Find where the given text appears and provide that cell's center as (X, Y) coordinate. 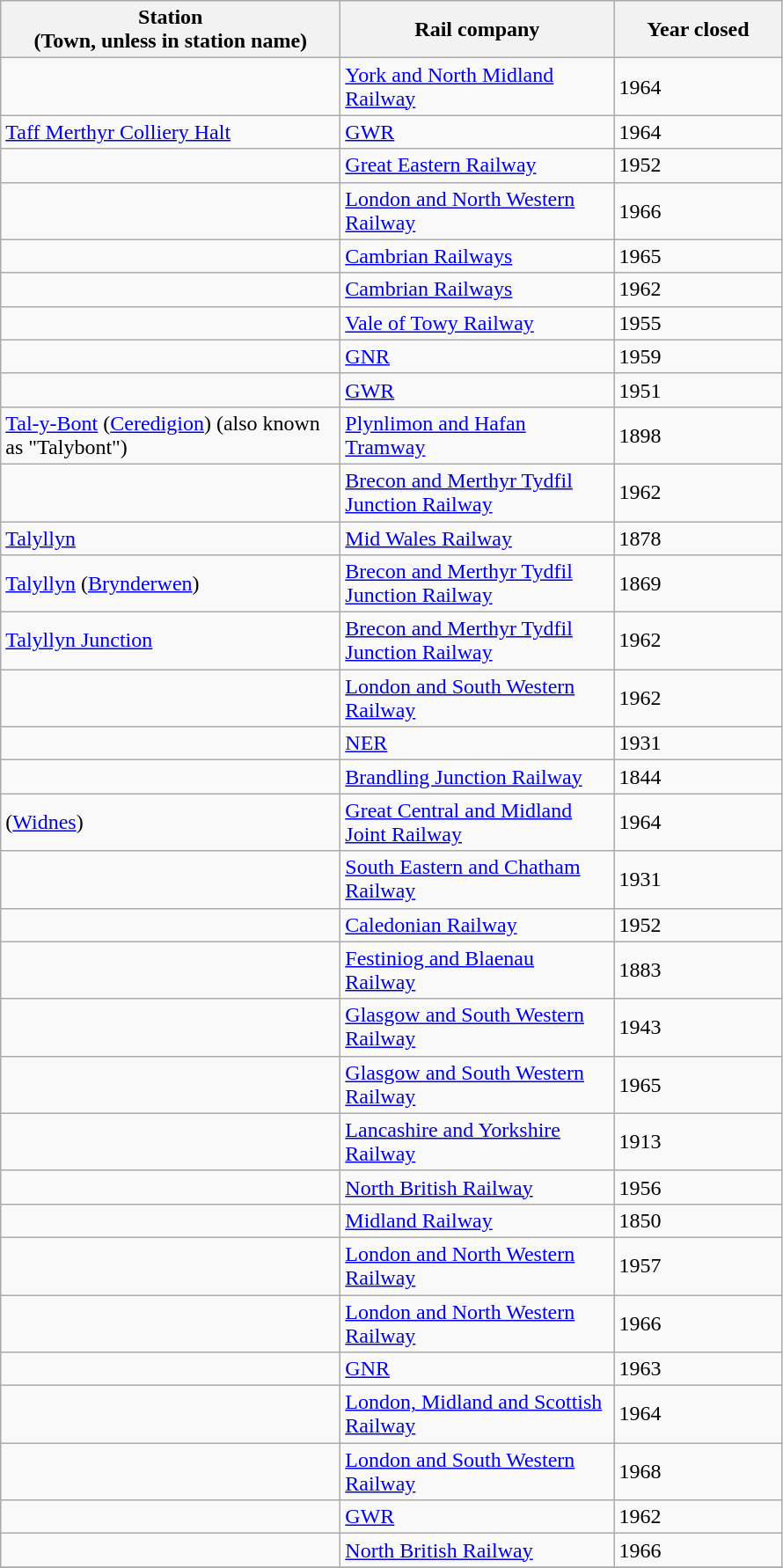
1913 (699, 1142)
1878 (699, 538)
Festiniog and Blaenau Railway (477, 970)
Year closed (699, 30)
South Eastern and Chatham Railway (477, 880)
1963 (699, 1369)
1844 (699, 777)
Vale of Towy Railway (477, 323)
Lancashire and Yorkshire Railway (477, 1142)
NER (477, 744)
Mid Wales Railway (477, 538)
1898 (699, 435)
1883 (699, 970)
Taff Merthyr Colliery Halt (171, 132)
1956 (699, 1187)
Tal-y-Bont (Ceredigion) (also known as "Talybont") (171, 435)
Rail company (477, 30)
1951 (699, 390)
York and North Midland Railway (477, 86)
1943 (699, 1028)
Talyllyn Junction (171, 641)
(Widnes) (171, 822)
1850 (699, 1220)
1957 (699, 1265)
Plynlimon and Hafan Tramway (477, 435)
Midland Railway (477, 1220)
1955 (699, 323)
1869 (699, 584)
Caledonian Railway (477, 925)
Talyllyn (171, 538)
Great Eastern Railway (477, 165)
1959 (699, 356)
Station(Town, unless in station name) (171, 30)
Brandling Junction Railway (477, 777)
Talyllyn (Brynderwen) (171, 584)
London, Midland and Scottish Railway (477, 1415)
Great Central and Midland Joint Railway (477, 822)
1968 (699, 1471)
